Return the (X, Y) coordinate for the center point of the cell that contains the specified text.  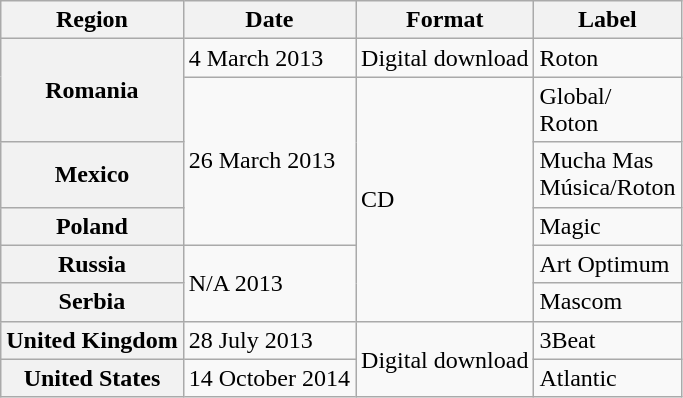
Label (608, 20)
CD (445, 199)
Mucha MasMúsica/Roton (608, 174)
14 October 2014 (269, 378)
Atlantic (608, 378)
United Kingdom (92, 340)
Roton (608, 58)
4 March 2013 (269, 58)
Date (269, 20)
Art Optimum (608, 264)
Serbia (92, 302)
28 July 2013 (269, 340)
3Beat (608, 340)
Magic (608, 226)
Format (445, 20)
United States (92, 378)
26 March 2013 (269, 161)
Romania (92, 90)
Region (92, 20)
Poland (92, 226)
Russia (92, 264)
Global/Roton (608, 110)
Mascom (608, 302)
N/A 2013 (269, 283)
Mexico (92, 174)
